Pinpoint the cell where the given text exists, returning its (X, Y) midpoint coordinate. 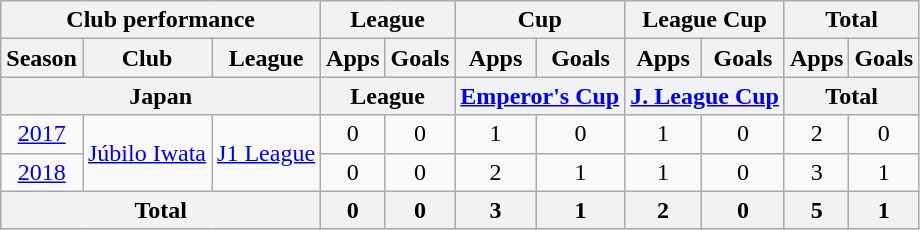
Club (146, 58)
Cup (540, 20)
J. League Cup (705, 96)
2018 (42, 172)
Japan (161, 96)
Club performance (161, 20)
J1 League (266, 153)
5 (816, 210)
2017 (42, 134)
Emperor's Cup (540, 96)
Júbilo Iwata (146, 153)
League Cup (705, 20)
Season (42, 58)
